Find where the given text appears and provide that cell's center as [x, y] coordinate. 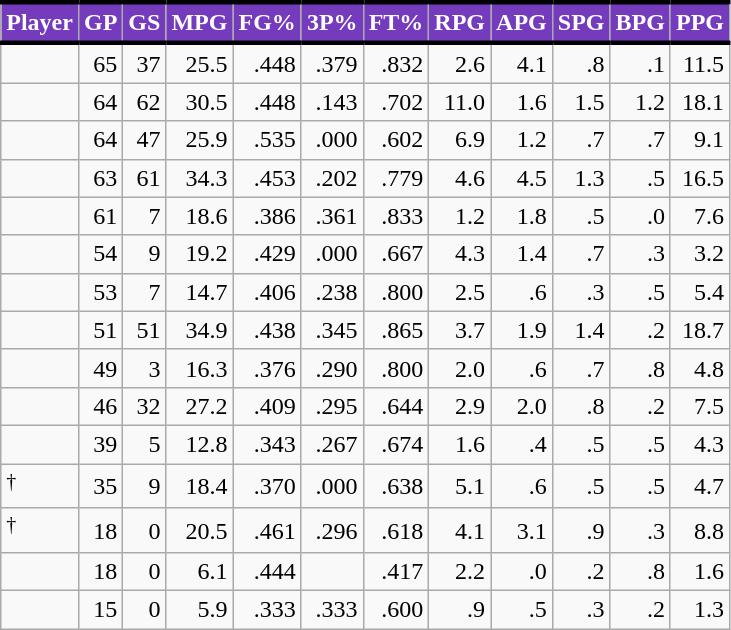
37 [144, 63]
2.6 [460, 63]
3.1 [522, 530]
BPG [640, 22]
12.8 [200, 444]
25.5 [200, 63]
18.6 [200, 216]
.453 [267, 178]
APG [522, 22]
5.4 [700, 292]
34.3 [200, 178]
18.1 [700, 102]
FG% [267, 22]
6.1 [200, 572]
.644 [396, 406]
34.9 [200, 330]
5 [144, 444]
9.1 [700, 140]
.406 [267, 292]
FT% [396, 22]
.429 [267, 254]
16.3 [200, 368]
35 [100, 486]
1.8 [522, 216]
16.5 [700, 178]
RPG [460, 22]
11.5 [700, 63]
15 [100, 610]
.638 [396, 486]
65 [100, 63]
18.4 [200, 486]
.295 [332, 406]
4.5 [522, 178]
.370 [267, 486]
.290 [332, 368]
32 [144, 406]
.779 [396, 178]
63 [100, 178]
14.7 [200, 292]
7.6 [700, 216]
.438 [267, 330]
.361 [332, 216]
54 [100, 254]
1.9 [522, 330]
2.5 [460, 292]
5.1 [460, 486]
.4 [522, 444]
3 [144, 368]
2.9 [460, 406]
Player [40, 22]
SPG [581, 22]
4.8 [700, 368]
39 [100, 444]
25.9 [200, 140]
7.5 [700, 406]
.535 [267, 140]
.386 [267, 216]
.865 [396, 330]
8.8 [700, 530]
.379 [332, 63]
3.2 [700, 254]
.602 [396, 140]
3.7 [460, 330]
6.9 [460, 140]
.345 [332, 330]
.832 [396, 63]
GP [100, 22]
.267 [332, 444]
5.9 [200, 610]
.674 [396, 444]
GS [144, 22]
.296 [332, 530]
PPG [700, 22]
20.5 [200, 530]
19.2 [200, 254]
53 [100, 292]
49 [100, 368]
.376 [267, 368]
.461 [267, 530]
.618 [396, 530]
.667 [396, 254]
MPG [200, 22]
.343 [267, 444]
47 [144, 140]
.143 [332, 102]
27.2 [200, 406]
.417 [396, 572]
18.7 [700, 330]
.444 [267, 572]
1.5 [581, 102]
.238 [332, 292]
.833 [396, 216]
2.2 [460, 572]
4.6 [460, 178]
.409 [267, 406]
.702 [396, 102]
.600 [396, 610]
11.0 [460, 102]
3P% [332, 22]
46 [100, 406]
30.5 [200, 102]
.1 [640, 63]
62 [144, 102]
4.7 [700, 486]
.202 [332, 178]
